Provide the (X, Y) coordinate of the cell's center where the given text is located.  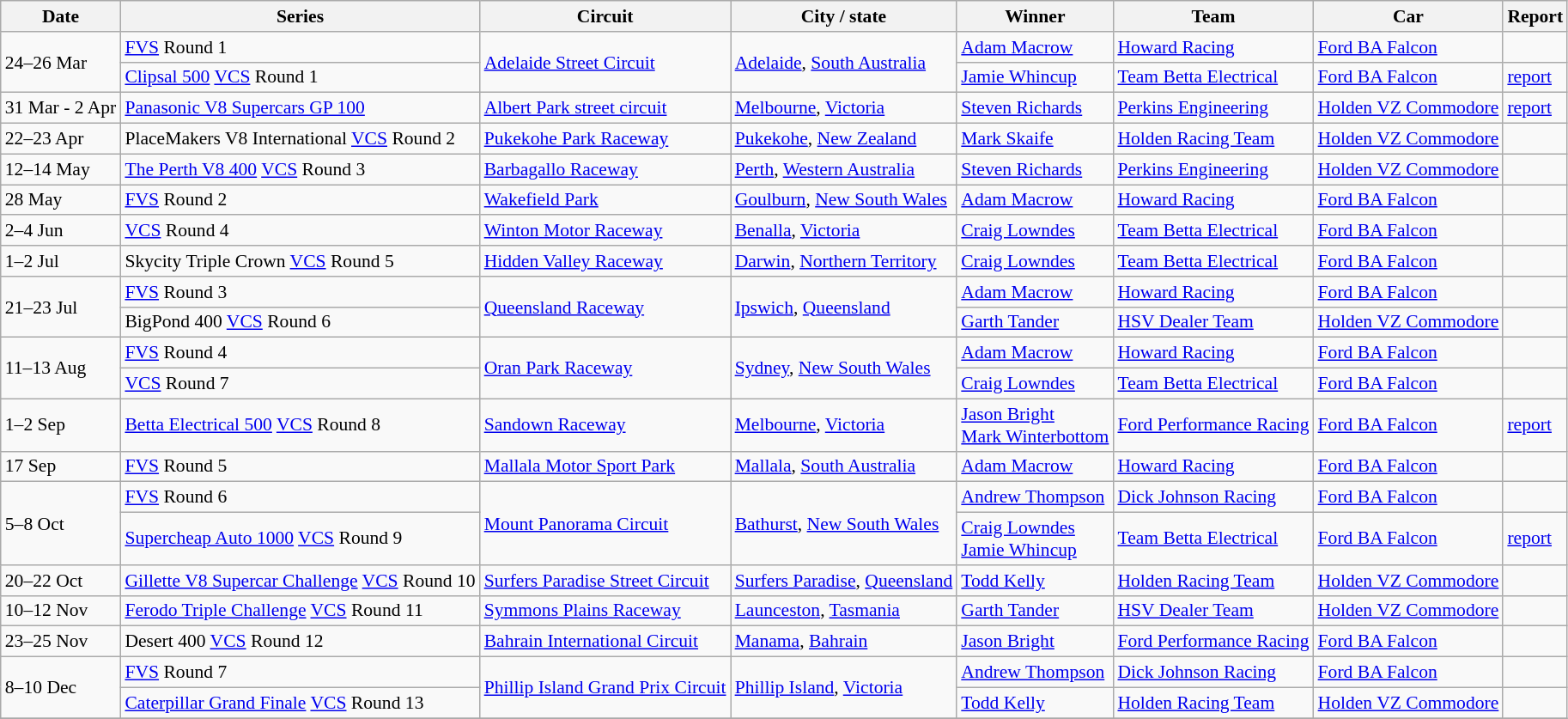
1–2 Sep (61, 424)
Adelaide Street Circuit (605, 62)
VCS Round 4 (300, 231)
Date (61, 16)
20–22 Oct (61, 581)
Surfers Paradise, Queensland (844, 581)
Supercheap Auto 1000 VCS Round 9 (300, 539)
FVS Round 6 (300, 497)
Goulburn, New South Wales (844, 200)
BigPond 400 VCS Round 6 (300, 322)
Wakefield Park (605, 200)
Queensland Raceway (605, 308)
17 Sep (61, 466)
Mallala Motor Sport Park (605, 466)
Adelaide, South Australia (844, 62)
Mark Skaife (1035, 139)
Benalla, Victoria (844, 231)
Jason Bright (1035, 642)
Darwin, Northern Territory (844, 261)
Skycity Triple Crown VCS Round 5 (300, 261)
Surfers Paradise Street Circuit (605, 581)
Mount Panorama Circuit (605, 524)
Bathurst, New South Wales (844, 524)
10–12 Nov (61, 611)
8–10 Dec (61, 687)
Betta Electrical 500 VCS Round 8 (300, 424)
Ferodo Triple Challenge VCS Round 11 (300, 611)
Winner (1035, 16)
FVS Round 1 (300, 47)
Perth, Western Australia (844, 169)
Caterpillar Grand Finale VCS Round 13 (300, 703)
Barbagallo Raceway (605, 169)
FVS Round 4 (300, 353)
The Perth V8 400 VCS Round 3 (300, 169)
Report (1535, 16)
FVS Round 3 (300, 292)
Circuit (605, 16)
Series (300, 16)
Albert Park street circuit (605, 108)
FVS Round 2 (300, 200)
21–23 Jul (61, 308)
Desert 400 VCS Round 12 (300, 642)
Team (1212, 16)
Car (1408, 16)
Manama, Bahrain (844, 642)
Gillette V8 Supercar Challenge VCS Round 10 (300, 581)
Jason BrightMark Winterbottom (1035, 424)
Hidden Valley Raceway (605, 261)
24–26 Mar (61, 62)
FVS Round 5 (300, 466)
Symmons Plains Raceway (605, 611)
22–23 Apr (61, 139)
Pukekohe, New Zealand (844, 139)
FVS Round 7 (300, 673)
11–13 Aug (61, 368)
1–2 Jul (61, 261)
Bahrain International Circuit (605, 642)
Sydney, New South Wales (844, 368)
31 Mar - 2 Apr (61, 108)
Phillip Island Grand Prix Circuit (605, 687)
City / state (844, 16)
Panasonic V8 Supercars GP 100 (300, 108)
23–25 Nov (61, 642)
Clipsal 500 VCS Round 1 (300, 77)
2–4 Jun (61, 231)
12–14 May (61, 169)
Sandown Raceway (605, 424)
Oran Park Raceway (605, 368)
Phillip Island, Victoria (844, 687)
28 May (61, 200)
Winton Motor Raceway (605, 231)
Ipswich, Queensland (844, 308)
PlaceMakers V8 International VCS Round 2 (300, 139)
Craig LowndesJamie Whincup (1035, 539)
Pukekohe Park Raceway (605, 139)
Launceston, Tasmania (844, 611)
VCS Round 7 (300, 384)
Jamie Whincup (1035, 77)
Mallala, South Australia (844, 466)
5–8 Oct (61, 524)
